Provide the (X, Y) coordinate of the cell's center where the given text is located.  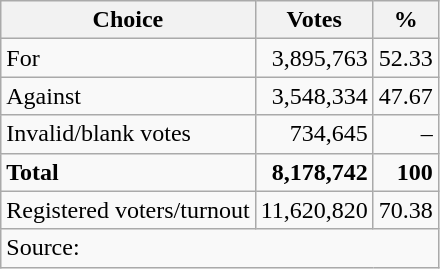
3,895,763 (314, 58)
For (128, 58)
– (406, 134)
Invalid/blank votes (128, 134)
52.33 (406, 58)
3,548,334 (314, 96)
% (406, 20)
Registered voters/turnout (128, 210)
8,178,742 (314, 172)
Choice (128, 20)
Against (128, 96)
Votes (314, 20)
Total (128, 172)
70.38 (406, 210)
11,620,820 (314, 210)
100 (406, 172)
47.67 (406, 96)
Source: (220, 248)
734,645 (314, 134)
